Scan for the cell matching the given text and deliver its (X, Y) coordinate at center. 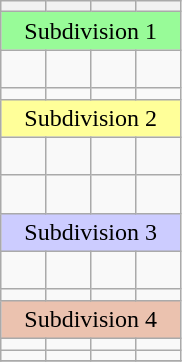
Subdivision 4 (91, 319)
Subdivision 2 (91, 118)
Subdivision 1 (91, 31)
Subdivision 3 (91, 232)
